Capture the cell that displays the provided text and extract its [X, Y] central coordinate. 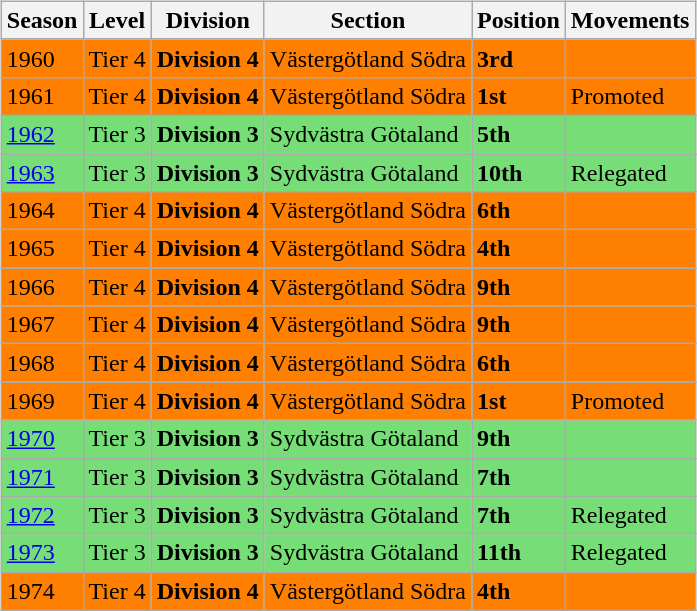
1963 [42, 173]
Movements [630, 20]
10th [519, 173]
1965 [42, 249]
Division [208, 20]
1973 [42, 553]
1964 [42, 211]
1968 [42, 363]
1970 [42, 439]
Position [519, 20]
1971 [42, 477]
1960 [42, 58]
1962 [42, 134]
3rd [519, 58]
1961 [42, 96]
11th [519, 553]
Season [42, 20]
1969 [42, 401]
Level [117, 20]
1967 [42, 325]
1974 [42, 591]
Section [368, 20]
1966 [42, 287]
1972 [42, 515]
5th [519, 134]
